Detect which cell encompasses the target text, then output its [x, y] center coordinate. 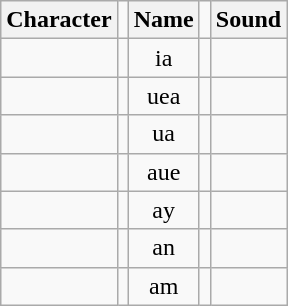
aue [164, 172]
ia [164, 58]
Sound [248, 20]
an [164, 248]
uea [164, 96]
Name [164, 20]
ua [164, 134]
Character [59, 20]
ay [164, 210]
am [164, 286]
